Capture the cell that displays the provided text and extract its [X, Y] central coordinate. 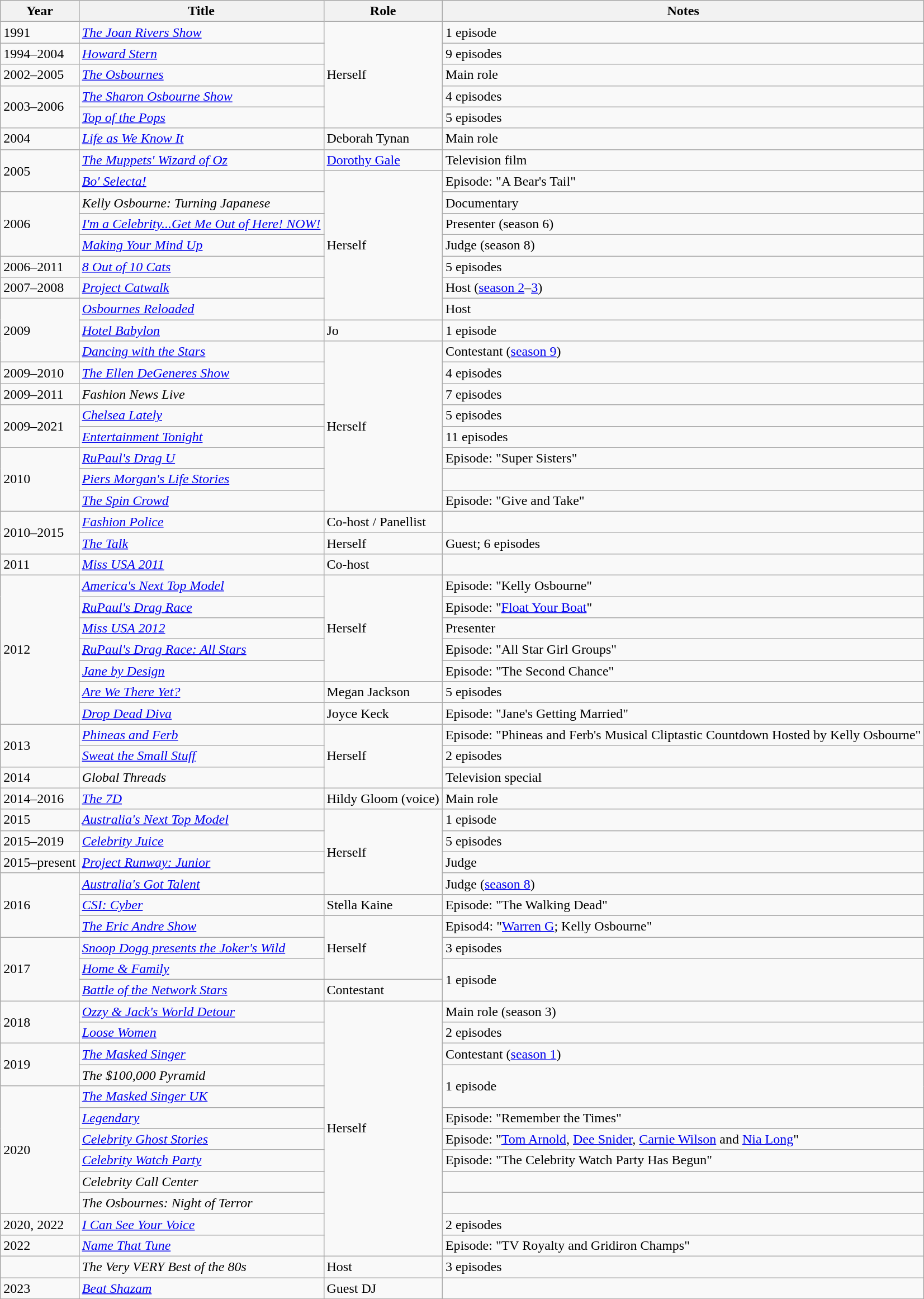
Chelsea Lately [201, 415]
Loose Women [201, 1033]
Sweat the Small Stuff [201, 756]
2009–2011 [40, 394]
2006–2011 [40, 267]
I'm a Celebrity...Get Me Out of Here! NOW! [201, 224]
2018 [40, 1022]
The Eric Andre Show [201, 926]
The Osbournes [201, 75]
Role [383, 11]
Battle of the Network Stars [201, 990]
Episode: "Kelly Osbourne" [683, 585]
Beat Shazam [201, 1288]
The Talk [201, 543]
Are We There Yet? [201, 692]
Australia's Next Top Model [201, 820]
2016 [40, 905]
Celebrity Call Center [201, 1182]
Television film [683, 160]
Episode: "Remember the Times" [683, 1118]
2015–2019 [40, 841]
2023 [40, 1288]
The Spin Crowd [201, 500]
Legendary [201, 1118]
Contestant (season 1) [683, 1054]
2013 [40, 745]
2009–2021 [40, 426]
2020 [40, 1150]
Piers Morgan's Life Stories [201, 479]
RuPaul's Drag Race: All Stars [201, 650]
Phineas and Ferb [201, 735]
1991 [40, 32]
Bo' Selecta! [201, 181]
Notes [683, 11]
Episode: "Jane's Getting Married" [683, 714]
Presenter (season 6) [683, 224]
2014–2016 [40, 799]
The Sharon Osbourne Show [201, 96]
Episode: "Phineas and Ferb's Musical Cliptastic Countdown Hosted by Kelly Osbourne" [683, 735]
Snoop Dogg presents the Joker's Wild [201, 948]
Episode: "The Second Chance" [683, 671]
2003–2006 [40, 107]
Home & Family [201, 969]
RuPaul's Drag Race [201, 607]
Celebrity Juice [201, 841]
The Muppets' Wizard of Oz [201, 160]
I Can See Your Voice [201, 1224]
Megan Jackson [383, 692]
1994–2004 [40, 54]
The Masked Singer [201, 1054]
7 episodes [683, 394]
Australia's Got Talent [201, 884]
Episode: "A Bear's Tail" [683, 181]
Making Your Mind Up [201, 245]
The Osbournes: Night of Terror [201, 1203]
Hotel Babylon [201, 330]
The Joan Rivers Show [201, 32]
Ozzy & Jack's World Detour [201, 1012]
The Masked Singer UK [201, 1097]
Dorothy Gale [383, 160]
Episode: "All Star Girl Groups" [683, 650]
The $100,000 Pyramid [201, 1075]
2012 [40, 649]
Host (season 2–3) [683, 288]
Global Threads [201, 777]
RuPaul's Drag U [201, 458]
Television special [683, 777]
Contestant (season 9) [683, 352]
America's Next Top Model [201, 585]
Deborah Tynan [383, 139]
CSI: Cyber [201, 905]
Documentary [683, 202]
Guest DJ [383, 1288]
Jo [383, 330]
Name That Tune [201, 1245]
Hildy Gloom (voice) [383, 799]
Contestant [383, 990]
2010–2015 [40, 532]
Miss USA 2012 [201, 629]
Episode: "The Walking Dead" [683, 905]
2009 [40, 330]
Episode: "TV Royalty and Gridiron Champs" [683, 1245]
Kelly Osbourne: Turning Japanese [201, 202]
The Very VERY Best of the 80s [201, 1267]
Episode: "Tom Arnold, Dee Snider, Carnie Wilson and Nia Long" [683, 1139]
Stella Kaine [383, 905]
2019 [40, 1065]
11 episodes [683, 437]
2015–present [40, 862]
2022 [40, 1245]
2006 [40, 224]
Life as We Know It [201, 139]
Entertainment Tonight [201, 437]
2011 [40, 564]
Project Catwalk [201, 288]
2017 [40, 969]
Drop Dead Diva [201, 714]
2020, 2022 [40, 1224]
Fashion News Live [201, 394]
Celebrity Ghost Stories [201, 1139]
Judge [683, 862]
Project Runway: Junior [201, 862]
2014 [40, 777]
Title [201, 11]
Co-host [383, 564]
2002–2005 [40, 75]
Main role (season 3) [683, 1012]
Dancing with the Stars [201, 352]
8 Out of 10 Cats [201, 267]
Guest; 6 episodes [683, 543]
2015 [40, 820]
Episod4: "Warren G; Kelly Osbourne" [683, 926]
Presenter [683, 629]
Episode: "Super Sisters" [683, 458]
Episode: "The Celebrity Watch Party Has Begun" [683, 1160]
Miss USA 2011 [201, 564]
Osbournes Reloaded [201, 309]
2005 [40, 171]
Howard Stern [201, 54]
2010 [40, 479]
2009–2010 [40, 373]
2007–2008 [40, 288]
Co-host / Panellist [383, 522]
9 episodes [683, 54]
Episode: "Float Your Boat" [683, 607]
The 7D [201, 799]
Episode: "Give and Take" [683, 500]
Joyce Keck [383, 714]
Celebrity Watch Party [201, 1160]
The Ellen DeGeneres Show [201, 373]
Top of the Pops [201, 117]
Year [40, 11]
Jane by Design [201, 671]
2004 [40, 139]
Fashion Police [201, 522]
